Locate the cell with the specified text and output its (X, Y) center coordinate. 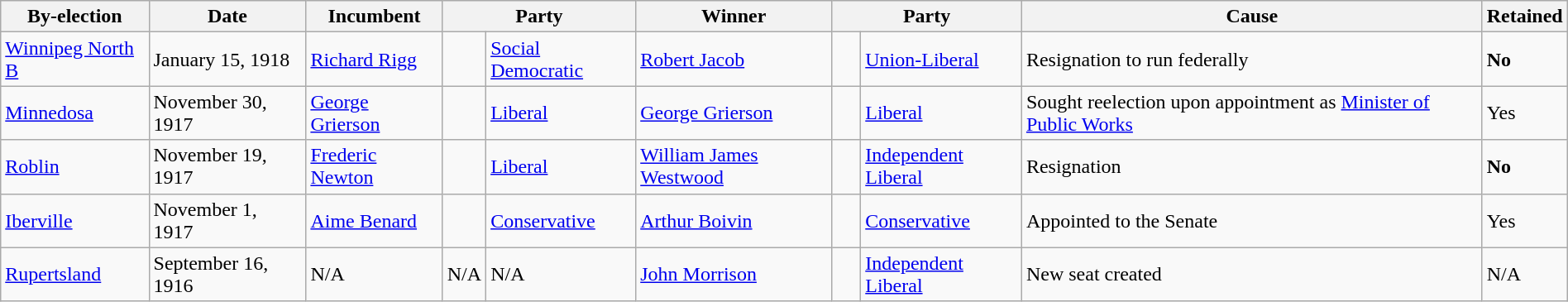
January 15, 1918 (227, 60)
Aime Benard (374, 220)
Sought reelection upon appointment as Minister of Public Works (1252, 113)
Robert Jacob (734, 60)
New seat created (1252, 275)
Cause (1252, 17)
Social Democratic (561, 60)
Resignation to run federally (1252, 60)
Retained (1525, 17)
November 30, 1917 (227, 113)
Incumbent (374, 17)
Roblin (74, 167)
Appointed to the Senate (1252, 220)
Date (227, 17)
November 1, 1917 (227, 220)
Resignation (1252, 167)
Winnipeg North B (74, 60)
Iberville (74, 220)
Union-Liberal (941, 60)
Arthur Boivin (734, 220)
William James Westwood (734, 167)
Winner (734, 17)
September 16, 1916 (227, 275)
November 19, 1917 (227, 167)
Richard Rigg (374, 60)
Frederic Newton (374, 167)
By-election (74, 17)
John Morrison (734, 275)
Minnedosa (74, 113)
Rupertsland (74, 275)
